Output the [x, y] coordinate of the center of the cell containing the given text.  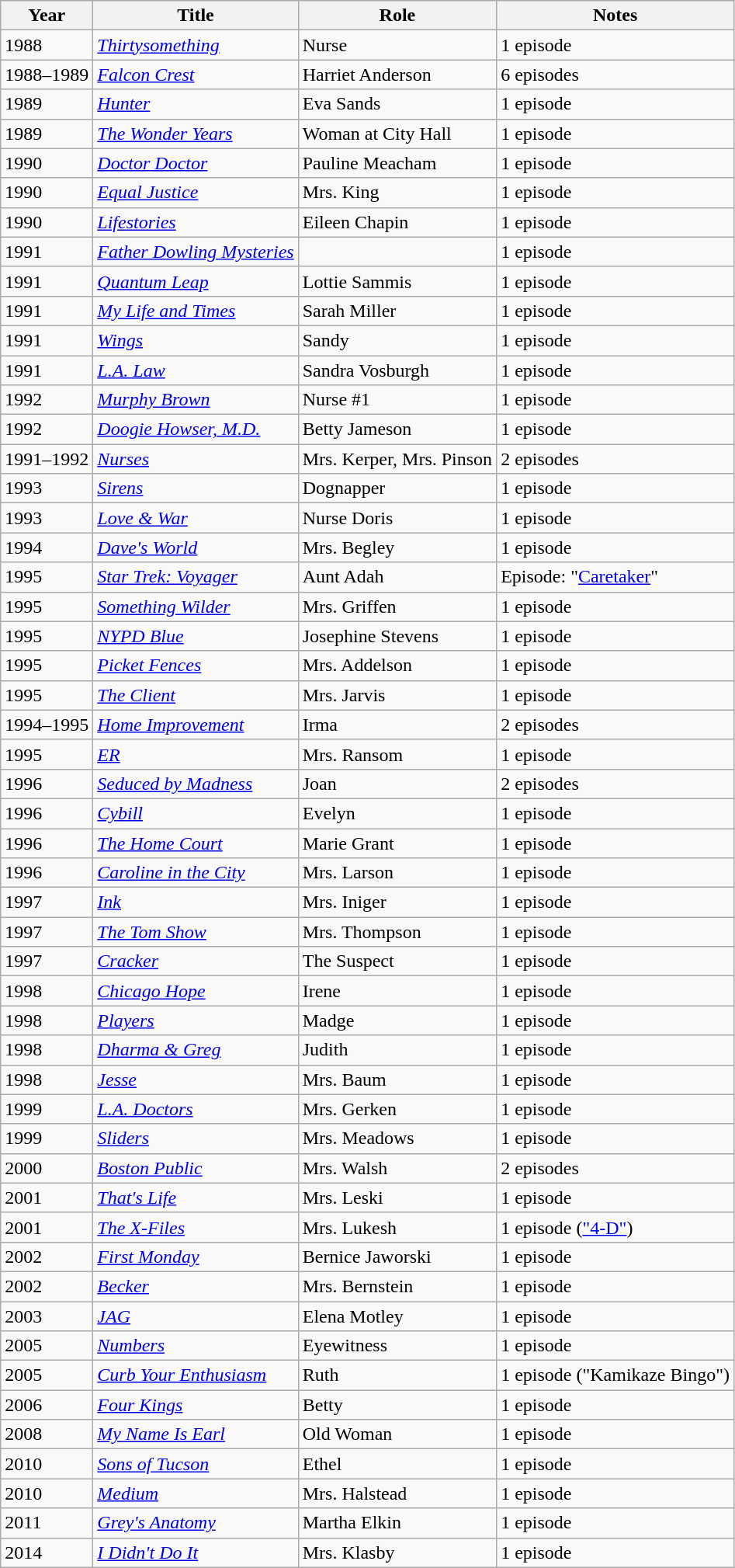
Mrs. Bernstein [397, 1286]
Cybill [196, 813]
Mrs. King [397, 193]
2014 [47, 1552]
Dharma & Greg [196, 1050]
Players [196, 1020]
My Life and Times [196, 311]
1 episode ("Kamikaze Bingo") [615, 1375]
The Home Court [196, 843]
Nurse Doris [397, 518]
Marie Grant [397, 843]
1991–1992 [47, 459]
Eyewitness [397, 1346]
Mrs. Walsh [397, 1168]
The Tom Show [196, 932]
Hunter [196, 104]
Star Trek: Voyager [196, 577]
Role [397, 16]
Dave's World [196, 548]
Madge [397, 1020]
Mrs. Addelson [397, 666]
Bernice Jaworski [397, 1257]
Equal Justice [196, 193]
Mrs. Meadows [397, 1139]
Ethel [397, 1464]
Irma [397, 725]
Sandra Vosburgh [397, 370]
Caroline in the City [196, 873]
Mrs. Iniger [397, 902]
Thirtysomething [196, 45]
1988 [47, 45]
Pauline Meacham [397, 163]
Year [47, 16]
Judith [397, 1050]
L.A. Doctors [196, 1109]
Harriet Anderson [397, 75]
The X-Files [196, 1227]
Mrs. Ransom [397, 754]
Episode: "Caretaker" [615, 577]
Sarah Miller [397, 311]
Aunt Adah [397, 577]
Something Wilder [196, 607]
The Suspect [397, 961]
Elena Motley [397, 1316]
My Name Is Earl [196, 1434]
Woman at City Hall [397, 134]
2003 [47, 1316]
The Client [196, 695]
1994 [47, 548]
Doogie Howser, M.D. [196, 429]
Quantum Leap [196, 281]
2006 [47, 1405]
Mrs. Halstead [397, 1493]
Boston Public [196, 1168]
Mrs. Baum [397, 1080]
Nurse #1 [397, 400]
Eileen Chapin [397, 222]
Sliders [196, 1139]
Jesse [196, 1080]
Irene [397, 991]
That's Life [196, 1198]
Mrs. Larson [397, 873]
1994–1995 [47, 725]
Title [196, 16]
Eva Sands [397, 104]
Mrs. Griffen [397, 607]
Mrs. Gerken [397, 1109]
2011 [47, 1523]
Father Dowling Mysteries [196, 252]
Seduced by Madness [196, 784]
Betty [397, 1405]
Mrs. Begley [397, 548]
NYPD Blue [196, 636]
Nurses [196, 459]
Cracker [196, 961]
Mrs. Leski [397, 1198]
6 episodes [615, 75]
Curb Your Enthusiasm [196, 1375]
Mrs. Kerper, Mrs. Pinson [397, 459]
Dognapper [397, 488]
Joan [397, 784]
Falcon Crest [196, 75]
Betty Jameson [397, 429]
Grey's Anatomy [196, 1523]
Notes [615, 16]
Martha Elkin [397, 1523]
Wings [196, 340]
Mrs. Klasby [397, 1552]
Love & War [196, 518]
1988–1989 [47, 75]
Mrs. Lukesh [397, 1227]
ER [196, 754]
Picket Fences [196, 666]
Evelyn [397, 813]
Numbers [196, 1346]
L.A. Law [196, 370]
Sons of Tucson [196, 1464]
Doctor Doctor [196, 163]
Becker [196, 1286]
Medium [196, 1493]
First Monday [196, 1257]
The Wonder Years [196, 134]
Four Kings [196, 1405]
Ink [196, 902]
Mrs. Thompson [397, 932]
Mrs. Jarvis [397, 695]
Murphy Brown [196, 400]
Lottie Sammis [397, 281]
2000 [47, 1168]
I Didn't Do It [196, 1552]
Lifestories [196, 222]
Sandy [397, 340]
Old Woman [397, 1434]
Ruth [397, 1375]
Nurse [397, 45]
Chicago Hope [196, 991]
1 episode ("4-D") [615, 1227]
JAG [196, 1316]
Sirens [196, 488]
Josephine Stevens [397, 636]
Home Improvement [196, 725]
2008 [47, 1434]
